Find where the given text appears and provide that cell's center as (X, Y) coordinate. 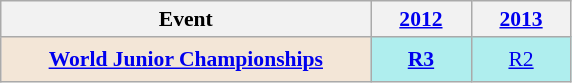
R3 (421, 60)
R2 (521, 60)
2013 (521, 19)
Event (186, 19)
2012 (421, 19)
World Junior Championships (186, 60)
